From the cell containing the given text, extract its center point as (X, Y) coordinate. 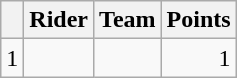
Team (128, 20)
Rider (59, 20)
Points (198, 20)
